Find where the given text appears and provide that cell's center as [x, y] coordinate. 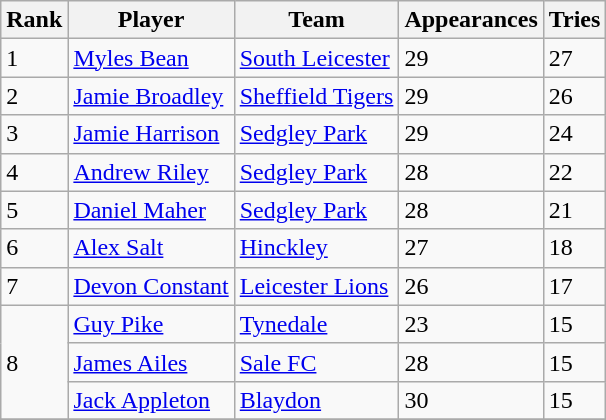
5 [34, 210]
Daniel Maher [151, 210]
21 [574, 210]
Tynedale [316, 324]
30 [471, 400]
17 [574, 286]
Rank [34, 20]
Jamie Broadley [151, 96]
Devon Constant [151, 286]
3 [34, 134]
Team [316, 20]
Myles Bean [151, 58]
Tries [574, 20]
23 [471, 324]
6 [34, 248]
2 [34, 96]
Appearances [471, 20]
18 [574, 248]
24 [574, 134]
South Leicester [316, 58]
Jamie Harrison [151, 134]
22 [574, 172]
Sale FC [316, 362]
Leicester Lions [316, 286]
7 [34, 286]
Player [151, 20]
Andrew Riley [151, 172]
1 [34, 58]
James Ailes [151, 362]
Jack Appleton [151, 400]
Guy Pike [151, 324]
Blaydon [316, 400]
Sheffield Tigers [316, 96]
Hinckley [316, 248]
Alex Salt [151, 248]
4 [34, 172]
8 [34, 362]
